Pinpoint the cell where the given text exists, returning its (x, y) midpoint coordinate. 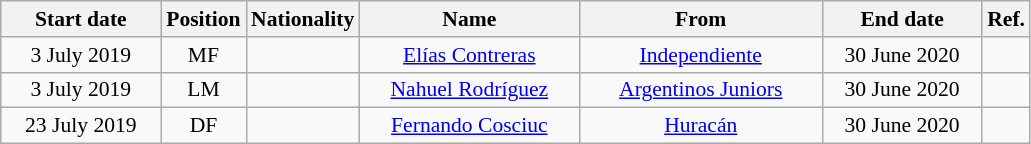
Nationality (302, 19)
LM (204, 90)
Fernando Cosciuc (469, 126)
MF (204, 55)
Nahuel Rodríguez (469, 90)
Start date (81, 19)
From (700, 19)
Independiente (700, 55)
23 July 2019 (81, 126)
Name (469, 19)
Argentinos Juniors (700, 90)
End date (902, 19)
DF (204, 126)
Ref. (1006, 19)
Position (204, 19)
Elías Contreras (469, 55)
Huracán (700, 126)
